Determine the [X, Y] coordinate at the center of the cell enclosing the given text.  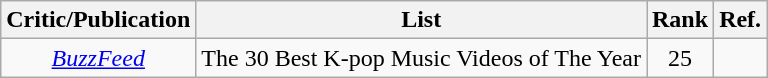
List [422, 20]
25 [680, 58]
The 30 Best K-pop Music Videos of The Year [422, 58]
Critic/Publication [98, 20]
BuzzFeed [98, 58]
Rank [680, 20]
Ref. [740, 20]
